Return the [X, Y] coordinate for the center point of the cell that contains the specified text.  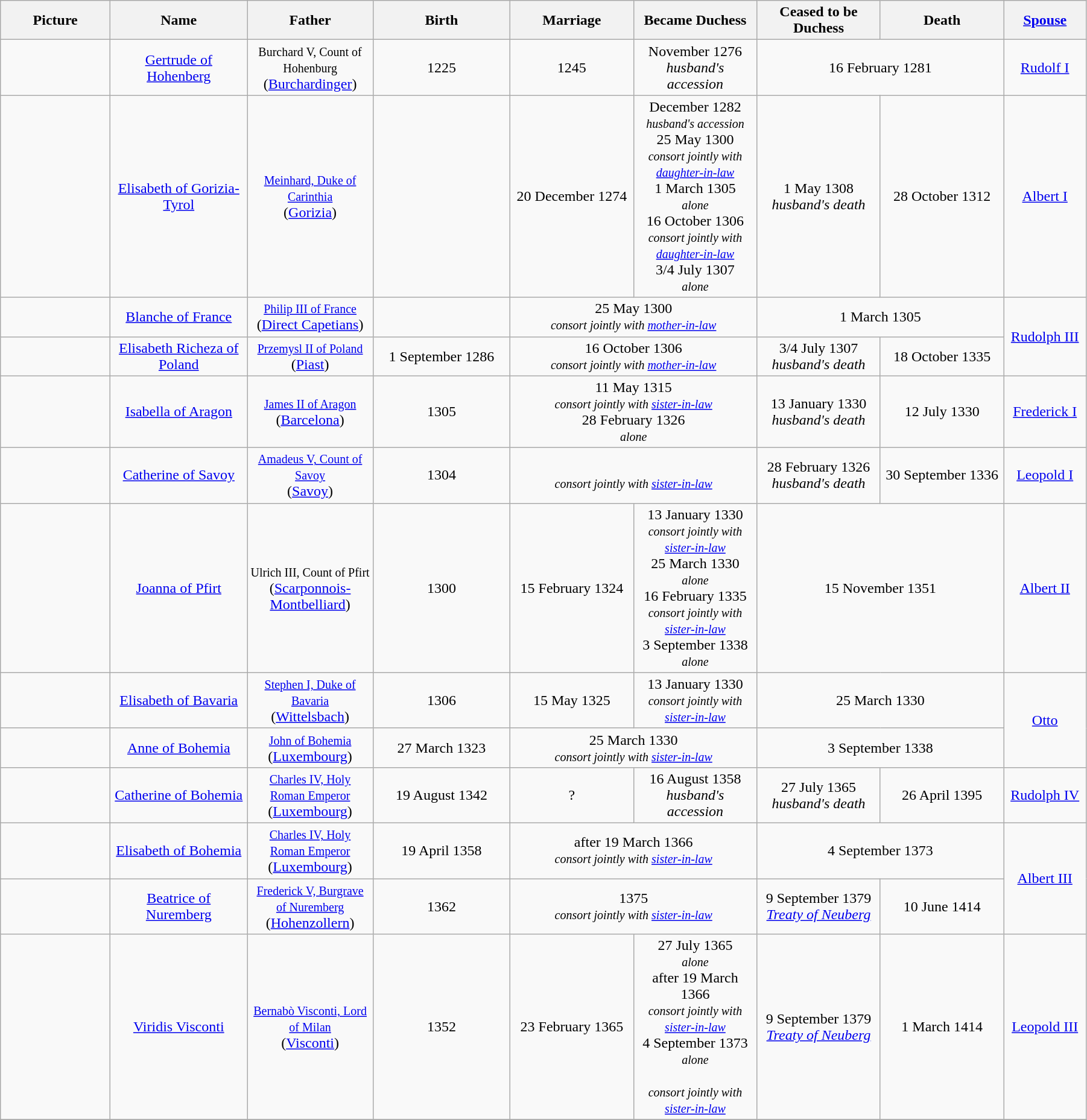
1 September 1286 [442, 356]
James II of Aragon(Barcelona) [310, 411]
20 December 1274 [572, 197]
Elisabeth of Gorizia-Tyrol [179, 197]
Albert III [1045, 878]
1304 [442, 475]
4 September 1373 [881, 850]
Ulrich III, Count of Pfirt(Scarponnois-Montbelliard) [310, 587]
1 May 1308husband's death [819, 197]
25 May 1300consort jointly with mother-in-law [633, 317]
Frederick I [1045, 411]
Became Duchess [695, 21]
John of Bohemia(Luxembourg) [310, 748]
Ceased to be Duchess [819, 21]
Albert I [1045, 197]
Philip III of France(Direct Capetians) [310, 317]
12 July 1330 [942, 411]
Elisabeth of Bavaria [179, 700]
Birth [442, 21]
Meinhard, Duke of Carinthia(Gorizia) [310, 197]
25 March 1330 [881, 700]
13 January 1330consort jointly with sister-in-law [695, 700]
Frederick V, Burgrave of Nuremberg(Hohenzollern) [310, 906]
Name [179, 21]
16 August 1358husband's accession [695, 795]
Leopold I [1045, 475]
13 January 1330consort jointly with sister-in-law25 March 1330alone16 February 1335consort jointly with sister-in-law3 September 1338alone [695, 587]
Rudolf I [1045, 68]
Death [942, 21]
15 May 1325 [572, 700]
Przemysl II of Poland(Piast) [310, 356]
Catherine of Savoy [179, 475]
Father [310, 21]
Rudolph IV [1045, 795]
3/4 July 1307husband's death [819, 356]
25 March 1330consort jointly with sister-in-law [633, 748]
after 19 March 1366consort jointly with sister-in-law [633, 850]
Beatrice of Nuremberg [179, 906]
Bernabò Visconti, Lord of Milan(Visconti) [310, 1027]
Joanna of Pfirt [179, 587]
1245 [572, 68]
1 March 1414 [942, 1027]
1300 [442, 587]
26 April 1395 [942, 795]
30 September 1336 [942, 475]
15 February 1324 [572, 587]
10 June 1414 [942, 906]
3 September 1338 [881, 748]
11 May 1315 consort jointly with sister-in-law28 February 1326alone [633, 411]
23 February 1365 [572, 1027]
Albert II [1045, 587]
28 October 1312 [942, 197]
Rudolph III [1045, 337]
Marriage [572, 21]
Viridis Visconti [179, 1027]
Elisabeth of Bohemia [179, 850]
Picture [55, 21]
1375consort jointly with sister-in-law [633, 906]
November 1276husband's accession [695, 68]
Otto [1045, 720]
19 August 1342 [442, 795]
1306 [442, 700]
Leopold III [1045, 1027]
1362 [442, 906]
27 July 1365husband's death [819, 795]
Elisabeth Richeza of Poland [179, 356]
Amadeus V, Count of Savoy(Savoy) [310, 475]
1 March 1305 [881, 317]
Gertrude of Hohenberg [179, 68]
27 March 1323 [442, 748]
1305 [442, 411]
Spouse [1045, 21]
27 July 1365aloneafter 19 March 1366consort jointly with sister-in-law4 September 1373aloneconsort jointly with sister-in-law [695, 1027]
Burchard V, Count of Hohenburg(Burchardinger) [310, 68]
Catherine of Bohemia [179, 795]
Stephen I, Duke of Bavaria(Wittelsbach) [310, 700]
1352 [442, 1027]
18 October 1335 [942, 356]
Blanche of France [179, 317]
1225 [442, 68]
13 January 1330husband's death [819, 411]
19 April 1358 [442, 850]
consort jointly with sister-in-law [633, 475]
15 November 1351 [881, 587]
28 February 1326husband's death [819, 475]
Isabella of Aragon [179, 411]
16 February 1281 [881, 68]
Anne of Bohemia [179, 748]
16 October 1306consort jointly with mother-in-law [633, 356]
? [572, 795]
